From the cell containing the given text, extract its center point as [X, Y] coordinate. 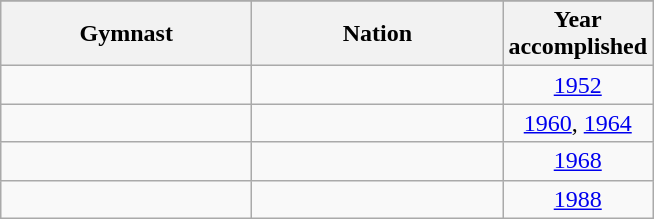
Gymnast [126, 34]
Nation [378, 34]
Year accomplished [578, 34]
1968 [578, 161]
1960, 1964 [578, 123]
1952 [578, 85]
1988 [578, 199]
